Search for the cell housing the specified text and yield its (x, y) center coordinate. 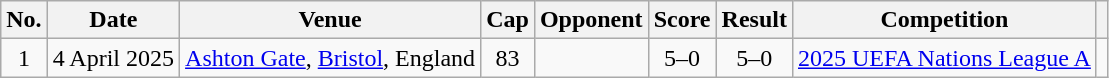
Venue (330, 20)
Opponent (591, 20)
No. (24, 20)
Ashton Gate, Bristol, England (330, 58)
Date (113, 20)
4 April 2025 (113, 58)
Cap (508, 20)
2025 UEFA Nations League A (944, 58)
1 (24, 58)
Score (682, 20)
Result (754, 20)
83 (508, 58)
Competition (944, 20)
